Capture the cell that displays the provided text and extract its [x, y] central coordinate. 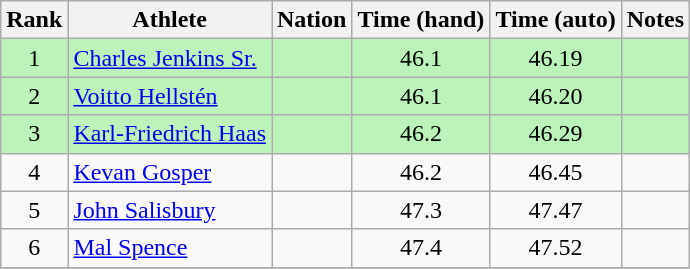
Voitto Hellstén [170, 96]
46.29 [556, 134]
John Salisbury [170, 210]
Athlete [170, 20]
Nation [312, 20]
6 [34, 248]
Time (hand) [421, 20]
46.19 [556, 58]
Kevan Gosper [170, 172]
2 [34, 96]
46.45 [556, 172]
47.47 [556, 210]
46.20 [556, 96]
47.4 [421, 248]
1 [34, 58]
Rank [34, 20]
3 [34, 134]
47.52 [556, 248]
47.3 [421, 210]
5 [34, 210]
Notes [655, 20]
Mal Spence [170, 248]
Charles Jenkins Sr. [170, 58]
Time (auto) [556, 20]
4 [34, 172]
Karl-Friedrich Haas [170, 134]
